Capture the cell that displays the provided text and extract its (x, y) central coordinate. 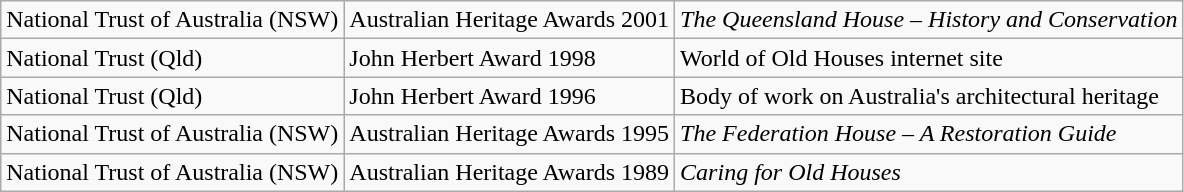
Australian Heritage Awards 1995 (510, 134)
World of Old Houses internet site (929, 58)
John Herbert Award 1996 (510, 96)
John Herbert Award 1998 (510, 58)
Australian Heritage Awards 1989 (510, 172)
The Federation House – A Restoration Guide (929, 134)
Body of work on Australia's architectural heritage (929, 96)
Australian Heritage Awards 2001 (510, 20)
The Queensland House – History and Conservation (929, 20)
Caring for Old Houses (929, 172)
